Detect which cell encompasses the target text, then output its (x, y) center coordinate. 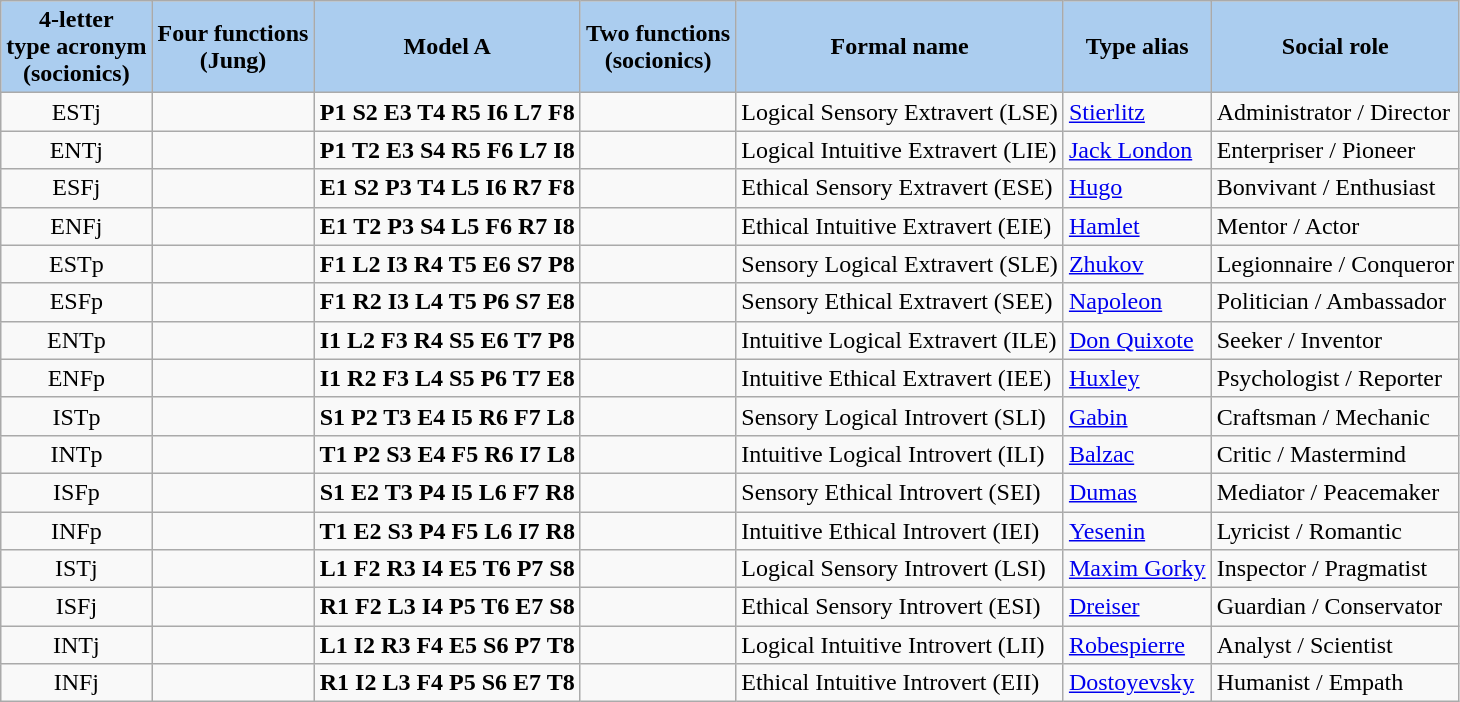
Sensory Logical Introvert (SLI) (900, 416)
Mentor / Actor (1335, 226)
P1 T2 E3 S4 R5 F6 L7 I8 (447, 150)
Lyricist / Romantic (1335, 531)
Enterpriser / Pioneer (1335, 150)
Sensory Ethical Introvert (SEI) (900, 492)
Ethical Sensory Introvert (ESI) (900, 607)
Dostoyevsky (1137, 683)
Huxley (1137, 378)
INFj (76, 683)
Two functions(socionics) (658, 47)
Dreiser (1137, 607)
4-lettertype acronym(socionics) (76, 47)
Intuitive Logical Extravert (ILE) (900, 340)
ENTp (76, 340)
ISFp (76, 492)
ESFp (76, 302)
Intuitive Logical Introvert (ILI) (900, 454)
Politician / Ambassador (1335, 302)
INTj (76, 645)
S1 P2 T3 E4 I5 R6 F7 L8 (447, 416)
Zhukov (1137, 264)
ISFj (76, 607)
Intuitive Ethical Extravert (IEE) (900, 378)
R1 F2 L3 I4 P5 T6 E7 S8 (447, 607)
E1 S2 P3 T4 L5 I6 R7 F8 (447, 188)
Analyst / Scientist (1335, 645)
Bonvivant / Enthusiast (1335, 188)
F1 L2 I3 R4 T5 E6 S7 P8 (447, 264)
Guardian / Conservator (1335, 607)
Gabin (1137, 416)
S1 E2 T3 P4 I5 L6 F7 R8 (447, 492)
Yesenin (1137, 531)
Type alias (1137, 47)
Logical Intuitive Introvert (LII) (900, 645)
Intuitive Ethical Introvert (IEI) (900, 531)
Sensory Logical Extravert (SLE) (900, 264)
Formal name (900, 47)
I1 L2 F3 R4 S5 E6 T7 P8 (447, 340)
ENFj (76, 226)
F1 R2 I3 L4 T5 P6 S7 E8 (447, 302)
Hugo (1137, 188)
Logical Sensory Introvert (LSI) (900, 569)
Robespierre (1137, 645)
Legionnaire / Conqueror (1335, 264)
ENFp (76, 378)
Seeker / Inventor (1335, 340)
Ethical Sensory Extravert (ESE) (900, 188)
Logical Sensory Extravert (LSE) (900, 112)
Model A (447, 47)
L1 I2 R3 F4 E5 S6 P7 T8 (447, 645)
ESFj (76, 188)
E1 T2 P3 S4 L5 F6 R7 I8 (447, 226)
Dumas (1137, 492)
Stierlitz (1137, 112)
I1 R2 F3 L4 S5 P6 T7 E8 (447, 378)
Humanist / Empath (1335, 683)
Hamlet (1137, 226)
Craftsman / Mechanic (1335, 416)
Ethical Intuitive Extravert (EIE) (900, 226)
ESTp (76, 264)
Mediator / Peacemaker (1335, 492)
T1 P2 S3 E4 F5 R6 I7 L8 (447, 454)
Don Quixote (1137, 340)
T1 E2 S3 P4 F5 L6 I7 R8 (447, 531)
ISTj (76, 569)
Ethical Intuitive Introvert (EII) (900, 683)
Sensory Ethical Extravert (SEE) (900, 302)
ISTp (76, 416)
Four functions(Jung) (233, 47)
Jack London (1137, 150)
P1 S2 E3 T4 R5 I6 L7 F8 (447, 112)
INTp (76, 454)
Logical Intuitive Extravert (LIE) (900, 150)
Inspector / Pragmatist (1335, 569)
Social role (1335, 47)
Maxim Gorky (1137, 569)
Balzac (1137, 454)
L1 F2 R3 I4 E5 T6 P7 S8 (447, 569)
Administrator / Director (1335, 112)
R1 I2 L3 F4 P5 S6 E7 T8 (447, 683)
ENTj (76, 150)
Critic / Mastermind (1335, 454)
Napoleon (1137, 302)
Psychologist / Reporter (1335, 378)
INFp (76, 531)
ESTj (76, 112)
